For the text-containing cell, return its midpoint in [X, Y] coordinate format. 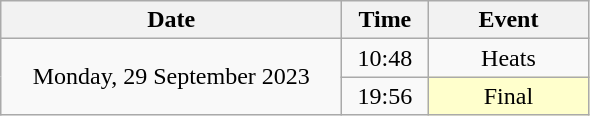
Heats [508, 58]
19:56 [385, 96]
Final [508, 96]
10:48 [385, 58]
Event [508, 20]
Monday, 29 September 2023 [172, 77]
Time [385, 20]
Date [172, 20]
